Return the (X, Y) coordinate for the center point of the cell that contains the specified text.  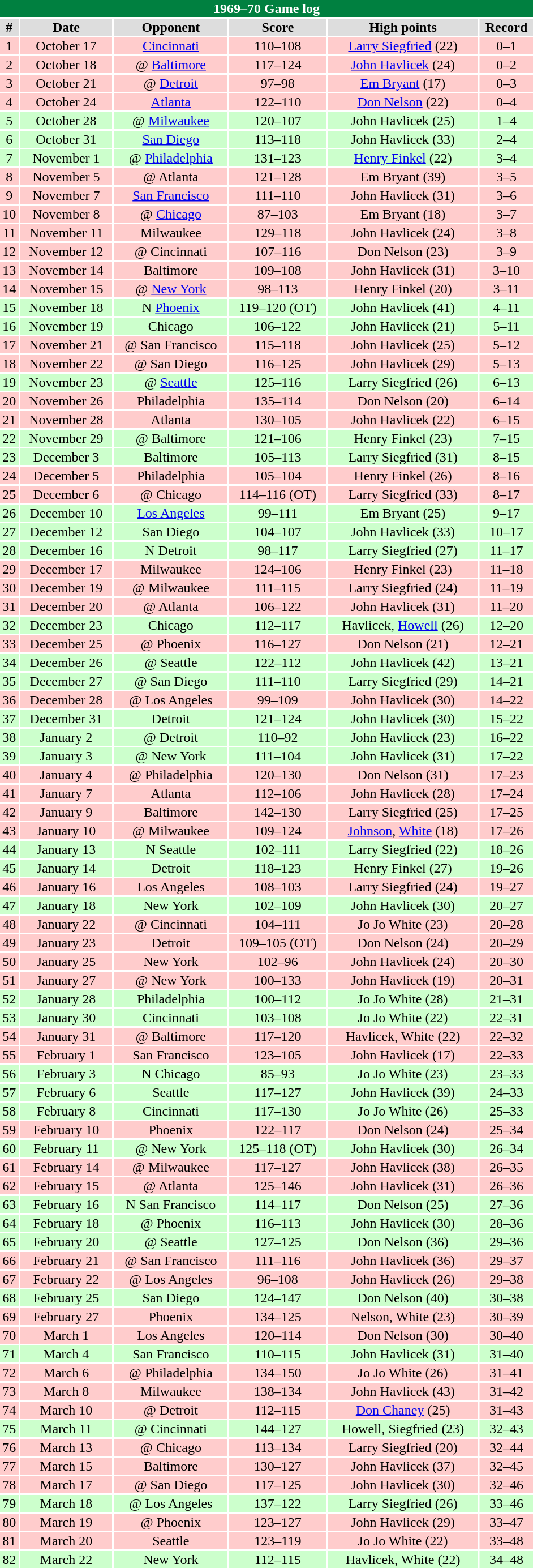
113–134 (278, 1447)
John Havlicek (42) (403, 663)
3–4 (506, 158)
59 (9, 1130)
January 3 (67, 756)
13–21 (506, 663)
114–116 (OT) (278, 494)
Larry Siegfried (29) (403, 681)
114–117 (278, 1204)
12–20 (506, 625)
January 16 (67, 887)
December 19 (67, 588)
109–124 (278, 831)
112–106 (278, 793)
111–104 (278, 756)
27 (9, 532)
54 (9, 1036)
38 (9, 737)
November 28 (67, 420)
31–41 (506, 1373)
Score (278, 27)
Larry Siegfried (25) (403, 812)
121–106 (278, 438)
125–118 (OT) (278, 1148)
17–22 (506, 756)
3–8 (506, 233)
March 13 (67, 1447)
December 3 (67, 457)
20 (9, 401)
82 (9, 1560)
John Havlicek (39) (403, 1092)
10 (9, 214)
Don Nelson (30) (403, 1335)
February 18 (67, 1223)
50 (9, 962)
Henry Finkel (22) (403, 158)
Henry Finkel (26) (403, 476)
98–117 (278, 550)
39 (9, 756)
November 15 (67, 289)
Em Bryant (17) (403, 83)
1 (9, 46)
96–108 (278, 1279)
Don Nelson (23) (403, 251)
105–104 (278, 476)
January 18 (67, 905)
26–36 (506, 1186)
18 (9, 364)
110–108 (278, 46)
71 (9, 1354)
22 (9, 438)
11–18 (506, 569)
30–40 (506, 1335)
January 22 (67, 924)
48 (9, 924)
123–119 (278, 1541)
February 16 (67, 1204)
3–5 (506, 177)
October 18 (67, 65)
81 (9, 1541)
52 (9, 999)
76 (9, 1447)
Don Nelson (22) (403, 102)
17–24 (506, 793)
John Havlicek (43) (403, 1391)
0–1 (506, 46)
100–133 (278, 980)
22–32 (506, 1036)
November 23 (67, 382)
N Chicago (171, 1074)
31–42 (506, 1391)
102–96 (278, 962)
0–4 (506, 102)
November 12 (67, 251)
36 (9, 700)
23–33 (506, 1074)
November 22 (67, 364)
5 (9, 121)
January 28 (67, 999)
Larry Siegfried (27) (403, 550)
70 (9, 1335)
March 1 (67, 1335)
33 (9, 644)
46 (9, 887)
112–117 (278, 625)
February 15 (67, 1186)
100–112 (278, 999)
72 (9, 1373)
3–11 (506, 289)
John Havlicek (38) (403, 1167)
78 (9, 1485)
121–124 (278, 719)
99–109 (278, 700)
107–116 (278, 251)
January 13 (67, 849)
Don Nelson (36) (403, 1242)
17–25 (506, 812)
20–31 (506, 980)
21–31 (506, 999)
26–34 (506, 1148)
73 (9, 1391)
14–21 (506, 681)
55 (9, 1055)
43 (9, 831)
15–22 (506, 719)
December 12 (67, 532)
75 (9, 1429)
March 10 (67, 1410)
October 21 (67, 83)
December 5 (67, 476)
February 6 (67, 1092)
John Havlicek (17) (403, 1055)
December 20 (67, 606)
6 (9, 139)
February 8 (67, 1111)
116–127 (278, 644)
March 6 (67, 1373)
12 (9, 251)
26 (9, 513)
33–46 (506, 1503)
120–114 (278, 1335)
138–134 (278, 1391)
117–130 (278, 1111)
November 7 (67, 195)
24–33 (506, 1092)
120–107 (278, 121)
Don Nelson (21) (403, 644)
December 25 (67, 644)
25 (9, 494)
45 (9, 868)
11–19 (506, 588)
12–21 (506, 644)
31–40 (506, 1354)
Don Nelson (31) (403, 775)
January 30 (67, 1018)
80 (9, 1522)
28–36 (506, 1223)
118–123 (278, 868)
Howell, Siegfried (23) (403, 1429)
February 10 (67, 1130)
March 19 (67, 1522)
117–125 (278, 1485)
John Havlicek (37) (403, 1466)
49 (9, 943)
High points (403, 27)
32–44 (506, 1447)
69 (9, 1317)
22–31 (506, 1018)
January 31 (67, 1036)
105–113 (278, 457)
20–28 (506, 924)
November 1 (67, 158)
33–47 (506, 1522)
68 (9, 1298)
63 (9, 1204)
January 23 (67, 943)
51 (9, 980)
32–43 (506, 1429)
74 (9, 1410)
John Havlicek (28) (403, 793)
31 (9, 606)
33–48 (506, 1541)
October 31 (67, 139)
31–43 (506, 1410)
119–120 (OT) (278, 307)
Don Chaney (25) (403, 1410)
N Seattle (171, 849)
January 25 (67, 962)
20–29 (506, 943)
November 26 (67, 401)
# (9, 27)
120–130 (278, 775)
1–4 (506, 121)
109–108 (278, 270)
Date (67, 27)
December 17 (67, 569)
3–6 (506, 195)
November 18 (67, 307)
November 14 (67, 270)
7–15 (506, 438)
0–2 (506, 65)
8–15 (506, 457)
117–120 (278, 1036)
March 11 (67, 1429)
John Havlicek (22) (403, 420)
9–17 (506, 513)
97–98 (278, 83)
January 9 (67, 812)
131–123 (278, 158)
December 27 (67, 681)
42 (9, 812)
27–36 (506, 1204)
Record (506, 27)
4 (9, 102)
October 28 (67, 121)
123–127 (278, 1522)
December 10 (67, 513)
109–105 (OT) (278, 943)
John Havlicek (36) (403, 1261)
6–13 (506, 382)
3–10 (506, 270)
January 7 (67, 793)
N San Francisco (171, 1204)
Larry Siegfried (33) (403, 494)
December 6 (67, 494)
123–105 (278, 1055)
17–23 (506, 775)
111–115 (278, 588)
102–109 (278, 905)
53 (9, 1018)
November 19 (67, 326)
20–30 (506, 962)
January 14 (67, 868)
December 28 (67, 700)
December 16 (67, 550)
February 22 (67, 1279)
58 (9, 1111)
John Havlicek (21) (403, 326)
122–117 (278, 1130)
108–103 (278, 887)
February 14 (67, 1167)
Henry Finkel (20) (403, 289)
35 (9, 681)
15 (9, 307)
Don Nelson (25) (403, 1204)
129–118 (278, 233)
March 18 (67, 1503)
57 (9, 1092)
Em Bryant (25) (403, 513)
110–92 (278, 737)
113–118 (278, 139)
December 31 (67, 719)
16–22 (506, 737)
103–108 (278, 1018)
Em Bryant (39) (403, 177)
30–39 (506, 1317)
10–17 (506, 532)
3–9 (506, 251)
6–14 (506, 401)
115–118 (278, 345)
19–27 (506, 887)
29–37 (506, 1261)
December 26 (67, 663)
5–11 (506, 326)
18–26 (506, 849)
11–20 (506, 606)
February 21 (67, 1261)
29 (9, 569)
February 1 (67, 1055)
130–127 (278, 1466)
14 (9, 289)
4–11 (506, 307)
March 17 (67, 1485)
102–111 (278, 849)
23 (9, 457)
Em Bryant (18) (403, 214)
40 (9, 775)
March 8 (67, 1391)
44 (9, 849)
January 2 (67, 737)
11 (9, 233)
Nelson, White (23) (403, 1317)
8–16 (506, 476)
November 29 (67, 438)
34 (9, 663)
124–106 (278, 569)
January 10 (67, 831)
122–110 (278, 102)
34–48 (506, 1560)
61 (9, 1167)
Don Nelson (40) (403, 1298)
Jo Jo White (28) (403, 999)
9 (9, 195)
104–111 (278, 924)
November 8 (67, 214)
5–13 (506, 364)
125–146 (278, 1186)
130–105 (278, 420)
N Detroit (171, 550)
11–17 (506, 550)
66 (9, 1261)
30–38 (506, 1298)
2 (9, 65)
116–125 (278, 364)
19–26 (506, 868)
124–147 (278, 1298)
117–124 (278, 65)
17 (9, 345)
N Phoenix (171, 307)
99–111 (278, 513)
Larry Siegfried (31) (403, 457)
122–112 (278, 663)
62 (9, 1186)
John Havlicek (23) (403, 737)
November 5 (67, 177)
104–107 (278, 532)
30 (9, 588)
22–33 (506, 1055)
6–15 (506, 420)
17–26 (506, 831)
3 (9, 83)
47 (9, 905)
November 11 (67, 233)
28 (9, 550)
24 (9, 476)
Henry Finkel (27) (403, 868)
Don Nelson (20) (403, 401)
March 15 (67, 1466)
142–130 (278, 812)
134–150 (278, 1373)
32 (9, 625)
2–4 (506, 139)
October 17 (67, 46)
25–33 (506, 1111)
February 20 (67, 1242)
19 (9, 382)
14–22 (506, 700)
37 (9, 719)
125–116 (278, 382)
October 24 (67, 102)
110–115 (278, 1354)
8–17 (506, 494)
98–113 (278, 289)
Opponent (171, 27)
March 22 (67, 1560)
25–34 (506, 1130)
March 20 (67, 1541)
January 4 (67, 775)
John Havlicek (19) (403, 980)
127–125 (278, 1242)
Larry Siegfried (20) (403, 1447)
John Havlicek (26) (403, 1279)
111–116 (278, 1261)
87–103 (278, 214)
134–125 (278, 1317)
13 (9, 270)
February 3 (67, 1074)
Havlicek, Howell (26) (403, 625)
32–45 (506, 1466)
64 (9, 1223)
137–122 (278, 1503)
January 27 (67, 980)
135–114 (278, 401)
29–36 (506, 1242)
29–38 (506, 1279)
February 25 (67, 1298)
77 (9, 1466)
144–127 (278, 1429)
16 (9, 326)
56 (9, 1074)
65 (9, 1242)
85–93 (278, 1074)
26–35 (506, 1167)
John Havlicek (41) (403, 307)
February 27 (67, 1317)
5–12 (506, 345)
November 21 (67, 345)
December 23 (67, 625)
32–46 (506, 1485)
0–3 (506, 83)
7 (9, 158)
116–113 (278, 1223)
February 11 (67, 1148)
March 4 (67, 1354)
67 (9, 1279)
20–27 (506, 905)
41 (9, 793)
3–7 (506, 214)
Johnson, White (18) (403, 831)
121–128 (278, 177)
60 (9, 1148)
79 (9, 1503)
1969–70 Game log (266, 8)
21 (9, 420)
8 (9, 177)
